Locate the cell with the specified text and output its [X, Y] center coordinate. 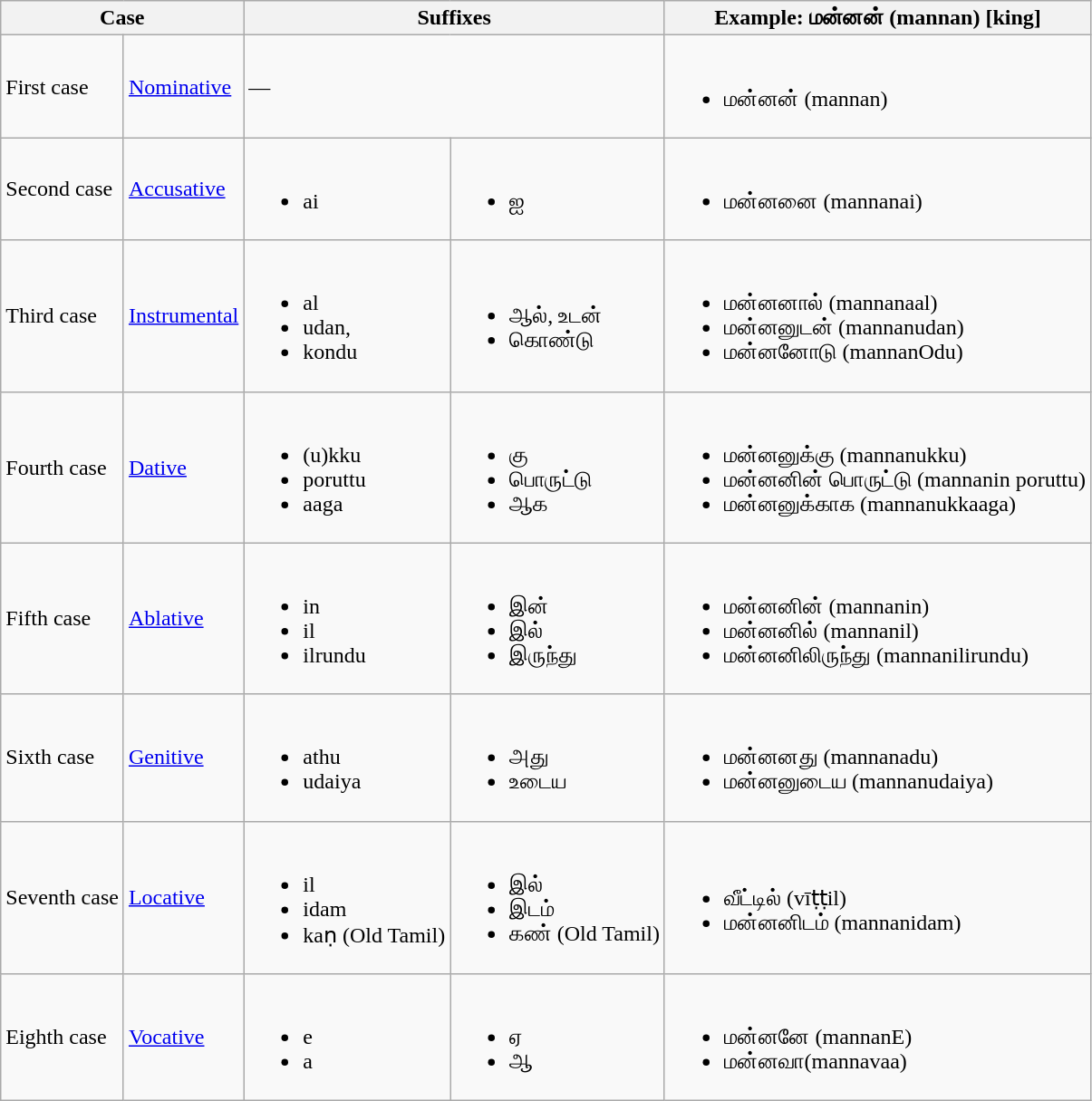
First case [63, 87]
Instrumental [183, 315]
Locative [183, 897]
மன்னன் (mannan) [877, 87]
Dative [183, 468]
மன்னனே (mannanE)மன்னவா(mannavaa) [877, 1038]
ஏஆ [558, 1038]
— [455, 87]
இல்இடம்கண் (Old Tamil) [558, 897]
மன்னனுக்கு (mannanukku)மன்னனின் பொருட்டு (mannanin poruttu)மன்னனுக்காக (mannanukkaaga) [877, 468]
(u)kkuporuttuaaga [347, 468]
Genitive [183, 758]
மன்னனது (mannanadu)மன்னனுடைய (mannanudaiya) [877, 758]
ஐ [558, 188]
ஆல், உடன்கொண்டு [558, 315]
Eighth case [63, 1038]
Fourth case [63, 468]
inililrundu [347, 618]
ai [347, 188]
Suffixes [455, 18]
aludan,kondu [347, 315]
ea [347, 1038]
குபொருட்டுஆக [558, 468]
Sixth case [63, 758]
Seventh case [63, 897]
Second case [63, 188]
Ablative [183, 618]
Example: மன்னன் (mannan) [king] [877, 18]
மன்னனால் (mannanaal)மன்னனுடன் (mannanudan)மன்னனோடு (mannanOdu) [877, 315]
Nominative [183, 87]
ilidamkaṇ (Old Tamil) [347, 897]
Vocative [183, 1038]
வீட்டில் (vīṭṭil)மன்னனிடம் (mannanidam) [877, 897]
மன்னனின் (mannanin)மன்னனில் (mannanil)மன்னனிலிருந்து (mannanilirundu) [877, 618]
மன்னனை (mannanai) [877, 188]
அதுஉடைய [558, 758]
Case [122, 18]
Fifth case [63, 618]
Accusative [183, 188]
Third case [63, 315]
இன்இல்இருந்து [558, 618]
athuudaiya [347, 758]
